Return the [x, y] coordinate for the center point of the cell that contains the specified text.  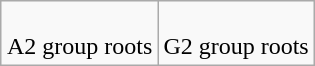
G2 group roots [236, 34]
A2 group roots [79, 34]
